Extract the [x, y] coordinate from the center of the cell holding the provided text.  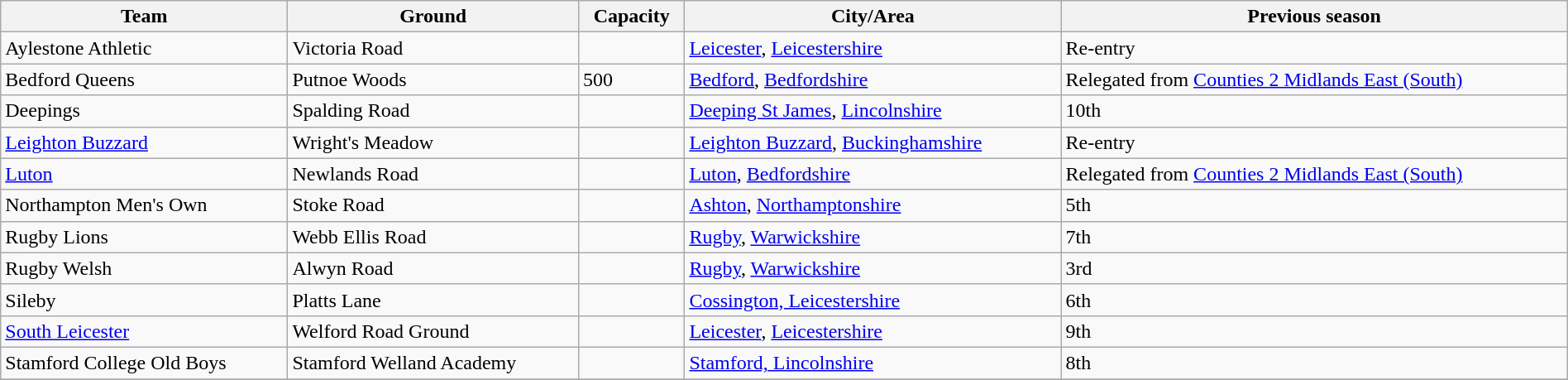
City/Area [873, 17]
Leighton Buzzard [144, 142]
Stoke Road [433, 205]
Rugby Lions [144, 237]
Alwyn Road [433, 268]
Stamford Welland Academy [433, 363]
Spalding Road [433, 111]
Ground [433, 17]
Putnoe Woods [433, 79]
Ashton, Northamptonshire [873, 205]
Newlands Road [433, 174]
Stamford, Lincolnshire [873, 363]
Capacity [631, 17]
Bedford Queens [144, 79]
Webb Ellis Road [433, 237]
3rd [1314, 268]
Welford Road Ground [433, 331]
5th [1314, 205]
7th [1314, 237]
Deeping St James, Lincolnshire [873, 111]
8th [1314, 363]
Previous season [1314, 17]
Platts Lane [433, 300]
Deepings [144, 111]
Cossington, Leicestershire [873, 300]
Victoria Road [433, 48]
Wright's Meadow [433, 142]
Luton, Bedfordshire [873, 174]
Stamford College Old Boys [144, 363]
Aylestone Athletic [144, 48]
Bedford, Bedfordshire [873, 79]
500 [631, 79]
6th [1314, 300]
Team [144, 17]
10th [1314, 111]
Rugby Welsh [144, 268]
South Leicester [144, 331]
9th [1314, 331]
Luton [144, 174]
Leighton Buzzard, Buckinghamshire [873, 142]
Northampton Men's Own [144, 205]
Sileby [144, 300]
